Locate the cell with the specified text and output its [x, y] center coordinate. 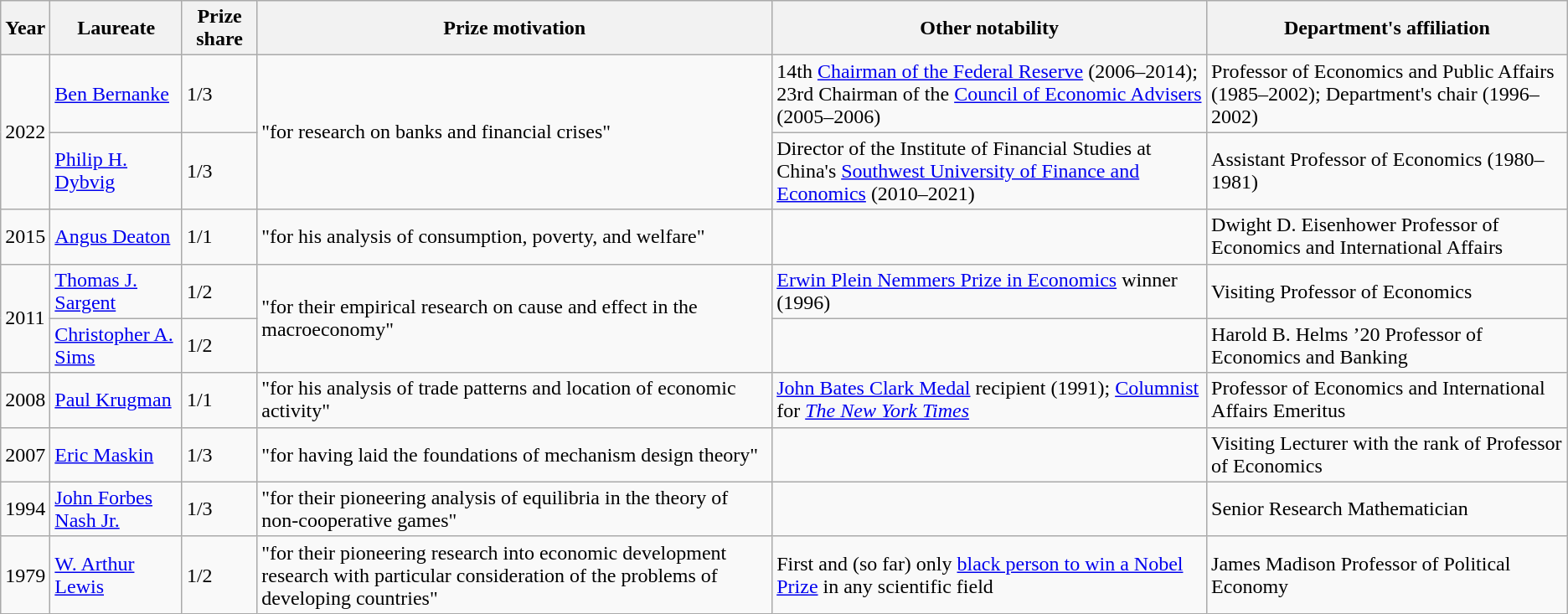
Angus Deaton [116, 236]
Christopher A. Sims [116, 345]
John Bates Clark Medal recipient (1991); Columnist for The New York Times [990, 400]
Other notability [990, 28]
"for research on banks and financial crises" [514, 132]
Paul Krugman [116, 400]
Prize motivation [514, 28]
Laureate [116, 28]
Visiting Professor of Economics [1387, 292]
Director of the Institute of Financial Studies at China's Southwest University of Finance and Economics (2010–2021) [990, 171]
Thomas J. Sargent [116, 292]
W. Arthur Lewis [116, 575]
John Forbes Nash Jr. [116, 509]
"for their pioneering analysis of equilibria in the theory of non-cooperative games" [514, 509]
First and (so far) only black person to win a Nobel Prize in any scientific field [990, 575]
Eric Maskin [116, 454]
Harold B. Helms ’20 Professor of Economics and Banking [1387, 345]
1979 [25, 575]
2008 [25, 400]
Senior Research Mathematician [1387, 509]
James Madison Professor of Political Economy [1387, 575]
14th Chairman of the Federal Reserve (2006–2014); 23rd Chairman of the Council of Economic Advisers (2005–2006) [990, 94]
Ben Bernanke [116, 94]
Philip H. Dybvig [116, 171]
Year [25, 28]
Dwight D. Eisenhower Professor of Economics and International Affairs [1387, 236]
Department's affiliation [1387, 28]
Professor of Economics and International Affairs Emeritus [1387, 400]
2007 [25, 454]
2015 [25, 236]
1994 [25, 509]
Prize share [219, 28]
"for their empirical research on cause and effect in the macroeconomy" [514, 318]
"for having laid the foundations of mechanism design theory" [514, 454]
Visiting Lecturer with the rank of Professor of Economics [1387, 454]
"for his analysis of trade patterns and location of economic activity" [514, 400]
2022 [25, 132]
Erwin Plein Nemmers Prize in Economics winner (1996) [990, 292]
2011 [25, 318]
Assistant Professor of Economics (1980–1981) [1387, 171]
"for his analysis of consumption, poverty, and welfare" [514, 236]
Professor of Economics and Public Affairs (1985–2002); Department's chair (1996–2002) [1387, 94]
"for their pioneering research into economic development research with particular consideration of the problems of developing countries" [514, 575]
